Locate the cell with the specified text and output its [x, y] center coordinate. 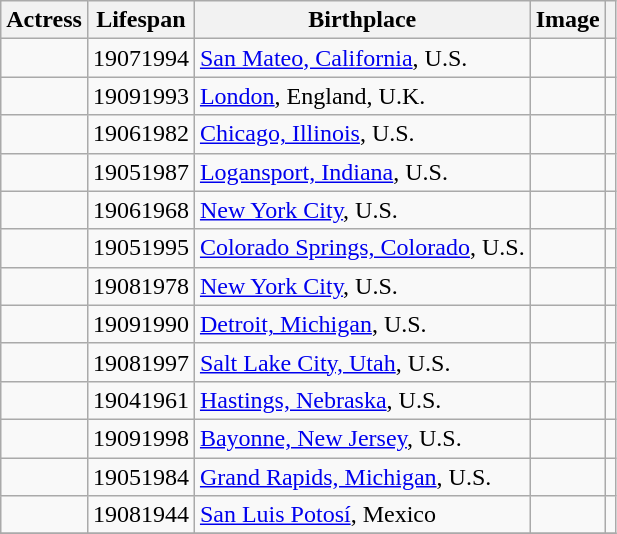
Grand Rapids, Michigan, U.S. [362, 477]
19081978 [140, 286]
19051987 [140, 172]
Hastings, Nebraska, U.S. [362, 400]
19061982 [140, 134]
19081944 [140, 515]
19071994 [140, 58]
19081997 [140, 362]
19041961 [140, 400]
Colorado Springs, Colorado, U.S. [362, 248]
19091998 [140, 438]
Bayonne, New Jersey, U.S. [362, 438]
Salt Lake City, Utah, U.S. [362, 362]
Logansport, Indiana, U.S. [362, 172]
Lifespan [140, 20]
Birthplace [362, 20]
Image [568, 20]
Detroit, Michigan, U.S. [362, 324]
19051984 [140, 477]
19091993 [140, 96]
19051995 [140, 248]
19091990 [140, 324]
Chicago, Illinois, U.S. [362, 134]
San Mateo, California, U.S. [362, 58]
London, England, U.K. [362, 96]
19061968 [140, 210]
San Luis Potosí, Mexico [362, 515]
Actress [44, 20]
